Locate the cell with the specified text and output its (x, y) center coordinate. 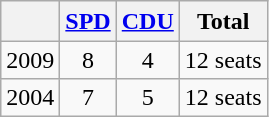
SPD (88, 21)
5 (148, 98)
4 (148, 60)
Total (223, 21)
CDU (148, 21)
8 (88, 60)
7 (88, 98)
2004 (30, 98)
2009 (30, 60)
